Search for the cell housing the specified text and yield its (x, y) center coordinate. 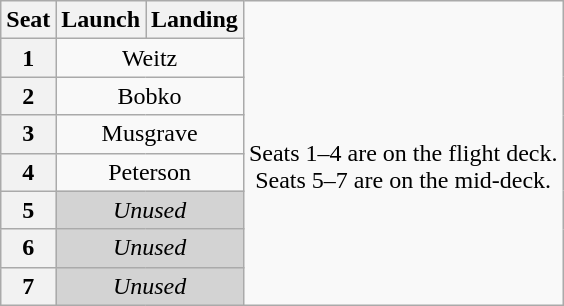
5 (28, 210)
2 (28, 96)
Bobko (150, 96)
Weitz (150, 58)
Musgrave (150, 134)
4 (28, 172)
1 (28, 58)
6 (28, 248)
7 (28, 286)
Seats 1–4 are on the flight deck.Seats 5–7 are on the mid-deck. (403, 153)
Launch (101, 20)
Peterson (150, 172)
Seat (28, 20)
3 (28, 134)
Landing (195, 20)
